Extract the [x, y] coordinate from the center of the cell holding the provided text.  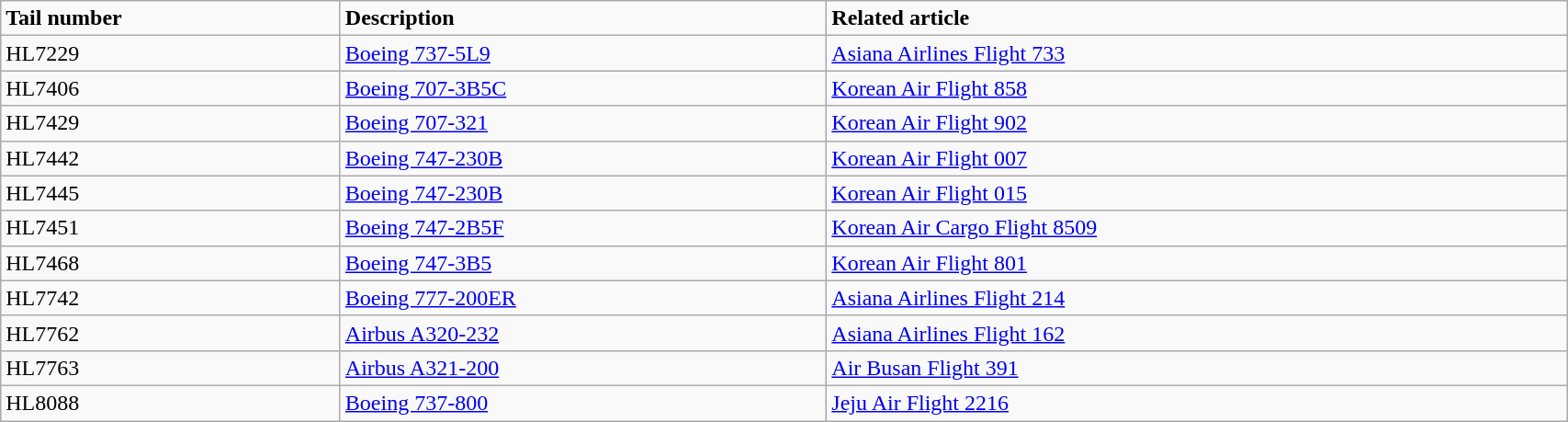
HL8088 [171, 403]
HL7429 [171, 123]
Boeing 777-200ER [582, 298]
Airbus A321-200 [582, 368]
HL7451 [171, 228]
Airbus A320-232 [582, 333]
Related article [1197, 18]
Korean Air Flight 902 [1197, 123]
Korean Air Flight 007 [1197, 158]
Korean Air Flight 801 [1197, 263]
Asiana Airlines Flight 214 [1197, 298]
HL7468 [171, 263]
HL7445 [171, 193]
HL7406 [171, 88]
HL7742 [171, 298]
HL7442 [171, 158]
Boeing 707-321 [582, 123]
Asiana Airlines Flight 733 [1197, 53]
Air Busan Flight 391 [1197, 368]
Boeing 737-800 [582, 403]
Description [582, 18]
HL7229 [171, 53]
Asiana Airlines Flight 162 [1197, 333]
Boeing 707-3B5C [582, 88]
Korean Air Cargo Flight 8509 [1197, 228]
Boeing 747-3B5 [582, 263]
Boeing 747-2B5F [582, 228]
Jeju Air Flight 2216 [1197, 403]
Korean Air Flight 858 [1197, 88]
Tail number [171, 18]
HL7763 [171, 368]
Korean Air Flight 015 [1197, 193]
HL7762 [171, 333]
Boeing 737-5L9 [582, 53]
